From the cell containing the given text, extract its center point as (x, y) coordinate. 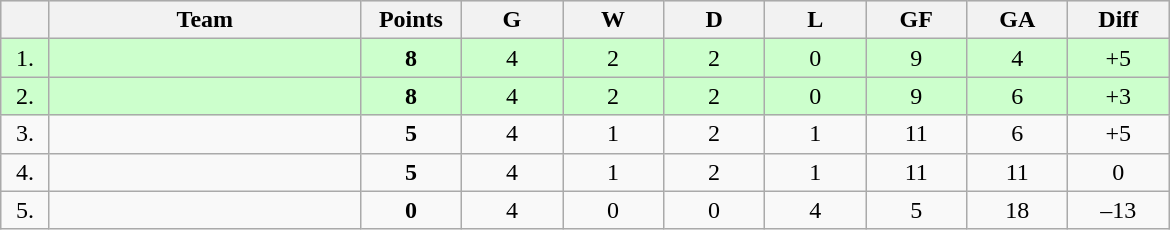
5. (26, 210)
1. (26, 58)
G (512, 20)
–13 (1118, 210)
L (816, 20)
3. (26, 134)
4. (26, 172)
Diff (1118, 20)
GA (1018, 20)
W (612, 20)
GF (916, 20)
Points (410, 20)
+3 (1118, 96)
18 (1018, 210)
2. (26, 96)
D (714, 20)
Team (204, 20)
